Scan for the cell matching the given text and deliver its [X, Y] coordinate at center. 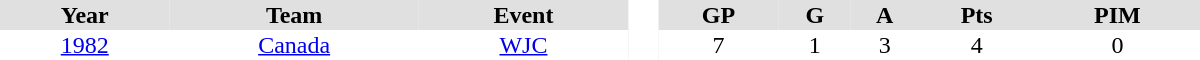
3 [885, 45]
7 [718, 45]
0 [1118, 45]
GP [718, 15]
4 [976, 45]
Year [85, 15]
A [885, 15]
WJC [524, 45]
G [815, 15]
Canada [294, 45]
Event [524, 15]
PIM [1118, 15]
Pts [976, 15]
1982 [85, 45]
Team [294, 15]
1 [815, 45]
